Provide the [x, y] coordinate of the cell's center where the given text is located.  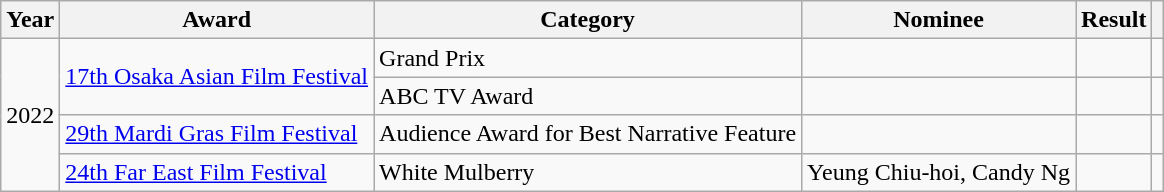
Award [217, 20]
ABC TV Award [588, 96]
Audience Award for Best Narrative Feature [588, 134]
White Mulberry [588, 172]
17th Osaka Asian Film Festival [217, 77]
Result [1114, 20]
Grand Prix [588, 58]
Category [588, 20]
2022 [30, 115]
29th Mardi Gras Film Festival [217, 134]
24th Far East Film Festival [217, 172]
Year [30, 20]
Yeung Chiu-hoi, Candy Ng [939, 172]
Nominee [939, 20]
